Output the (X, Y) coordinate of the center of the cell containing the given text.  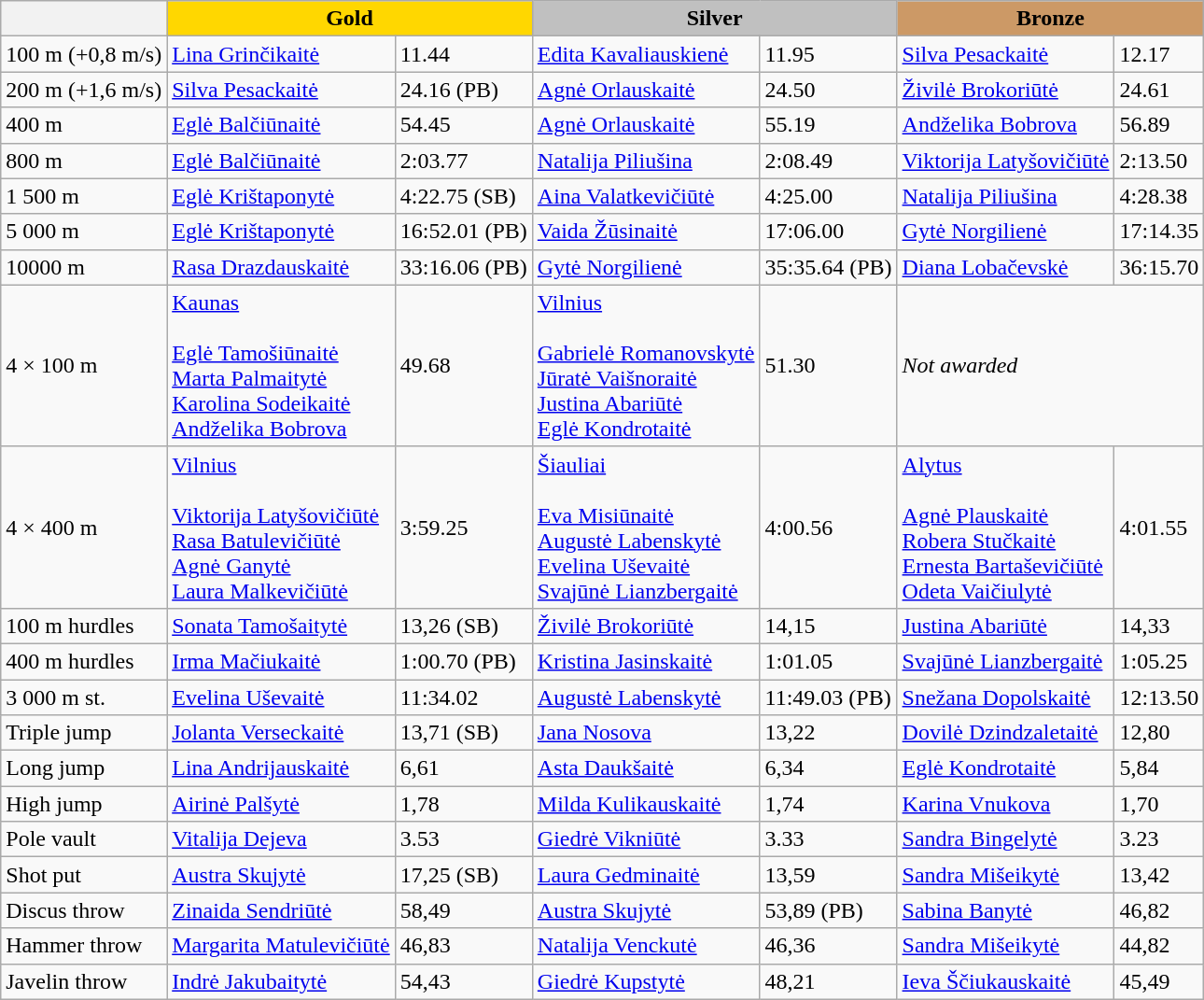
Hammer throw (84, 946)
100 m hurdles (84, 626)
Alytus Agnė Plauskaitė Robera Stučkaitė Ernesta Bartaševičiūtė Odeta Vaičiulytė (1006, 527)
17:14.35 (1159, 232)
54.45 (463, 125)
Rasa Drazdauskaitė (282, 267)
Margarita Matulevičiūtė (282, 946)
46,36 (829, 946)
3.23 (1159, 839)
Sonata Tamošaitytė (282, 626)
11.95 (829, 54)
1,74 (829, 804)
Long jump (84, 768)
Javelin throw (84, 981)
Airinė Palšytė (282, 804)
33:16.06 (PB) (463, 267)
4:25.00 (829, 196)
Sandra Bingelytė (1006, 839)
53,89 (PB) (829, 910)
Silver (715, 19)
3.33 (829, 839)
Shot put (84, 875)
200 m (+1,6 m/s) (84, 90)
58,49 (463, 910)
Viktorija Latyšovičiūtė (1006, 161)
24.16 (PB) (463, 90)
Gold (350, 19)
Lina Andrijauskaitė (282, 768)
Kristina Jasinskaitė (646, 661)
49.68 (463, 366)
48,21 (829, 981)
Vitalija Dejeva (282, 839)
1:00.70 (PB) (463, 661)
1,70 (1159, 804)
Laura Gedminaitė (646, 875)
13,71 (SB) (463, 733)
1:05.25 (1159, 661)
Jolanta Verseckaitė (282, 733)
2:03.77 (463, 161)
4:00.56 (829, 527)
5,84 (1159, 768)
Irma Mačiukaitė (282, 661)
13,22 (829, 733)
Bronze (1051, 19)
Lina Grinčikaitė (282, 54)
800 m (84, 161)
14,33 (1159, 626)
Natalija Venckutė (646, 946)
Milda Kulikauskaitė (646, 804)
400 m hurdles (84, 661)
Zinaida Sendriūtė (282, 910)
56.89 (1159, 125)
13,42 (1159, 875)
11:34.02 (463, 697)
Evelina Uševaitė (282, 697)
Kaunas Eglė Tamošiūnaitė Marta Palmaitytė Karolina Sodeikaitė Andželika Bobrova (282, 366)
4:22.75 (SB) (463, 196)
Eglė Kondrotaitė (1006, 768)
35:35.64 (PB) (829, 267)
Šiauliai Eva Misiūnaitė Augustė Labenskytė Evelina Uševaitė Svajūnė Lianzbergaitė (646, 527)
46,82 (1159, 910)
Ieva Ščiukauskaitė (1006, 981)
36:15.70 (1159, 267)
10000 m (84, 267)
Vilnius Viktorija Latyšovičiūtė Rasa Batulevičiūtė Agnė Ganytė Laura Malkevičiūtė (282, 527)
17:06.00 (829, 232)
Vilnius Gabrielė Romanovskytė Jūratė Vaišnoraitė Justina Abariūtė Eglė Kondrotaitė (646, 366)
1:01.05 (829, 661)
Discus throw (84, 910)
3.53 (463, 839)
17,25 (SB) (463, 875)
3 000 m st. (84, 697)
13,26 (SB) (463, 626)
6,61 (463, 768)
Pole vault (84, 839)
2:08.49 (829, 161)
2:13.50 (1159, 161)
12:13.50 (1159, 697)
45,49 (1159, 981)
Dovilė Dzindzaletaitė (1006, 733)
4:01.55 (1159, 527)
Andželika Bobrova (1006, 125)
Diana Lobačevskė (1006, 267)
Indrė Jakubaitytė (282, 981)
55.19 (829, 125)
400 m (84, 125)
14,15 (829, 626)
24.50 (829, 90)
Jana Nosova (646, 733)
44,82 (1159, 946)
Augustė Labenskytė (646, 697)
High jump (84, 804)
Giedrė Kupstytė (646, 981)
1 500 m (84, 196)
5 000 m (84, 232)
Justina Abariūtė (1006, 626)
46,83 (463, 946)
Triple jump (84, 733)
Asta Daukšaitė (646, 768)
Snežana Dopolskaitė (1006, 697)
1,78 (463, 804)
12.17 (1159, 54)
4 × 100 m (84, 366)
3:59.25 (463, 527)
Svajūnė Lianzbergaitė (1006, 661)
12,80 (1159, 733)
13,59 (829, 875)
Edita Kavaliauskienė (646, 54)
Not awarded (1051, 366)
11.44 (463, 54)
4 × 400 m (84, 527)
Vaida Žūsinaitė (646, 232)
51.30 (829, 366)
6,34 (829, 768)
Giedrė Vikniūtė (646, 839)
11:49.03 (PB) (829, 697)
16:52.01 (PB) (463, 232)
Aina Valatkevičiūtė (646, 196)
Karina Vnukova (1006, 804)
Sabina Banytė (1006, 910)
24.61 (1159, 90)
4:28.38 (1159, 196)
54,43 (463, 981)
100 m (+0,8 m/s) (84, 54)
